Determine the [X, Y] coordinate at the center of the cell enclosing the given text.  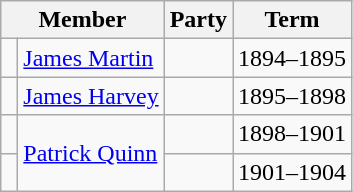
Term [292, 20]
James Harvey [91, 96]
Patrick Quinn [91, 153]
1895–1898 [292, 96]
Member [82, 20]
1898–1901 [292, 134]
James Martin [91, 58]
Party [198, 20]
1901–1904 [292, 172]
1894–1895 [292, 58]
